Capture the cell that displays the provided text and extract its [X, Y] central coordinate. 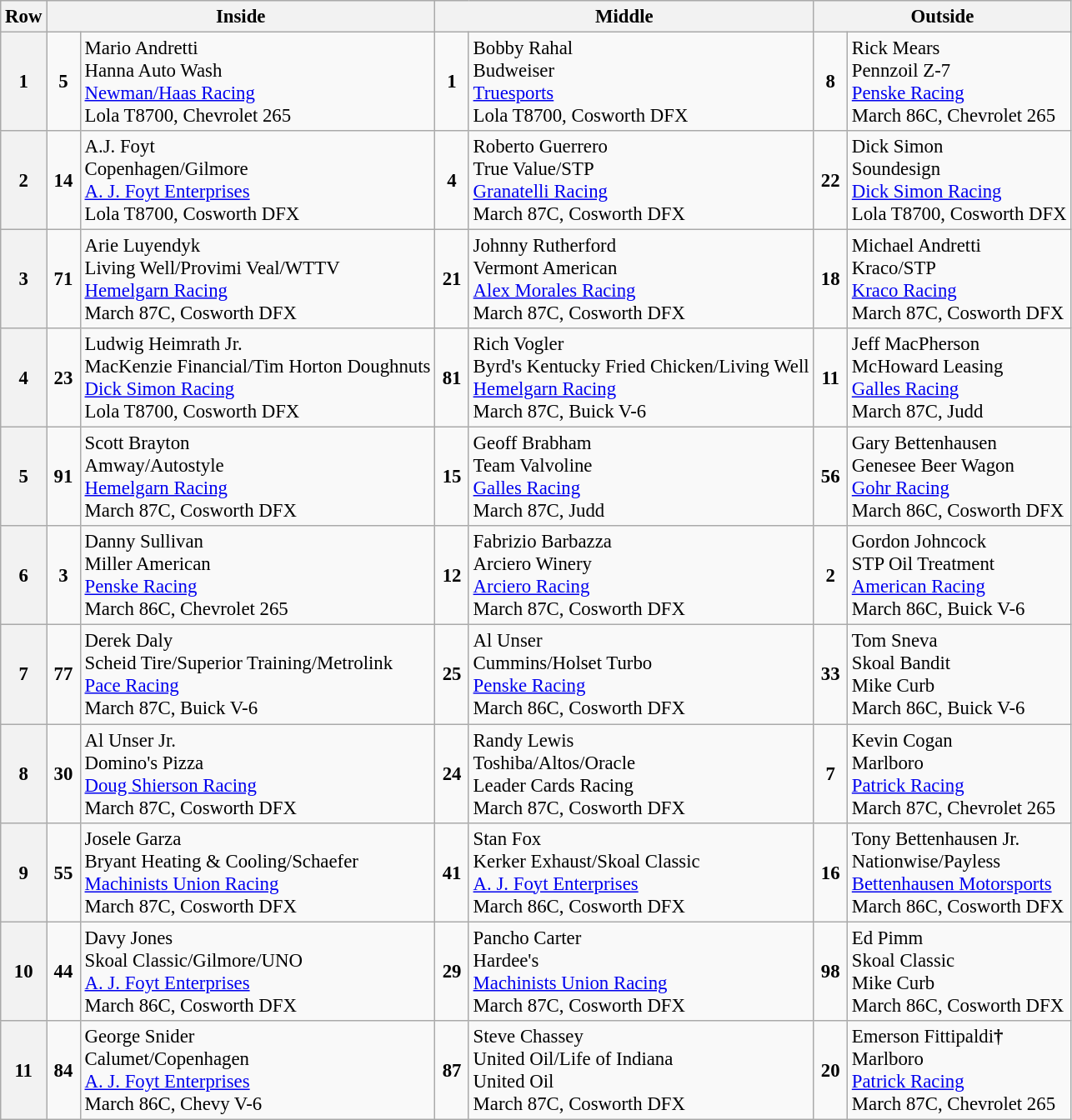
16 [830, 872]
Gordon JohncockSTP Oil TreatmentAmerican RacingMarch 86C, Buick V-6 [959, 577]
Inside [241, 17]
55 [63, 872]
Gary BettenhausenGenesee Beer WagonGohr RacingMarch 86C, Cosworth DFX [959, 477]
22 [830, 180]
29 [452, 972]
44 [63, 972]
87 [452, 1070]
18 [830, 280]
George SniderCalumet/CopenhagenA. J. Foyt EnterprisesMarch 86C, Chevy V-6 [257, 1070]
Danny SullivanMiller AmericanPenske RacingMarch 86C, Chevrolet 265 [257, 577]
91 [63, 477]
81 [452, 378]
98 [830, 972]
Derek DalyScheid Tire/Superior Training/MetrolinkPace RacingMarch 87C, Buick V-6 [257, 675]
Al Unser Jr.Domino's PizzaDoug Shierson RacingMarch 87C, Cosworth DFX [257, 773]
30 [63, 773]
Steve ChasseyUnited Oil/Life of IndianaUnited OilMarch 87C, Cosworth DFX [641, 1070]
A.J. FoytCopenhagen/GilmoreA. J. Foyt EnterprisesLola T8700, Cosworth DFX [257, 180]
Geoff BrabhamTeam ValvolineGalles RacingMarch 87C, Judd [641, 477]
21 [452, 280]
24 [452, 773]
Michael AndrettiKraco/STPKraco RacingMarch 87C, Cosworth DFX [959, 280]
Kevin CoganMarlboroPatrick RacingMarch 87C, Chevrolet 265 [959, 773]
Ed PimmSkoal ClassicMike CurbMarch 86C, Cosworth DFX [959, 972]
6 [23, 577]
84 [63, 1070]
23 [63, 378]
Davy JonesSkoal Classic/Gilmore/UNOA. J. Foyt EnterprisesMarch 86C, Cosworth DFX [257, 972]
Tom SnevaSkoal BanditMike CurbMarch 86C, Buick V-6 [959, 675]
Jeff MacPhersonMcHoward LeasingGalles RacingMarch 87C, Judd [959, 378]
14 [63, 180]
Row [23, 17]
Pancho CarterHardee'sMachinists Union RacingMarch 87C, Cosworth DFX [641, 972]
20 [830, 1070]
9 [23, 872]
Ludwig Heimrath Jr.MacKenzie Financial/Tim Horton DoughnutsDick Simon RacingLola T8700, Cosworth DFX [257, 378]
Dick SimonSoundesignDick Simon RacingLola T8700, Cosworth DFX [959, 180]
Emerson Fittipaldi†MarlboroPatrick RacingMarch 87C, Chevrolet 265 [959, 1070]
Outside [942, 17]
Johnny RutherfordVermont AmericanAlex Morales RacingMarch 87C, Cosworth DFX [641, 280]
Al UnserCummins/Holset TurboPenske RacingMarch 86C, Cosworth DFX [641, 675]
Fabrizio BarbazzaArciero WineryArciero RacingMarch 87C, Cosworth DFX [641, 577]
Scott BraytonAmway/AutostyleHemelgarn RacingMarch 87C, Cosworth DFX [257, 477]
56 [830, 477]
Mario AndrettiHanna Auto WashNewman/Haas RacingLola T8700, Chevrolet 265 [257, 82]
25 [452, 675]
Josele GarzaBryant Heating & Cooling/SchaeferMachinists Union RacingMarch 87C, Cosworth DFX [257, 872]
Stan FoxKerker Exhaust/Skoal ClassicA. J. Foyt EnterprisesMarch 86C, Cosworth DFX [641, 872]
Rick MearsPennzoil Z-7Penske RacingMarch 86C, Chevrolet 265 [959, 82]
12 [452, 577]
15 [452, 477]
Randy LewisToshiba/Altos/OracleLeader Cards RacingMarch 87C, Cosworth DFX [641, 773]
Bobby RahalBudweiserTruesportsLola T8700, Cosworth DFX [641, 82]
Rich VoglerByrd's Kentucky Fried Chicken/Living WellHemelgarn RacingMarch 87C, Buick V-6 [641, 378]
77 [63, 675]
41 [452, 872]
Roberto GuerreroTrue Value/STPGranatelli RacingMarch 87C, Cosworth DFX [641, 180]
Tony Bettenhausen Jr.Nationwise/PaylessBettenhausen MotorsportsMarch 86C, Cosworth DFX [959, 872]
33 [830, 675]
Arie LuyendykLiving Well/Provimi Veal/WTTVHemelgarn RacingMarch 87C, Cosworth DFX [257, 280]
10 [23, 972]
71 [63, 280]
Middle [624, 17]
